Return (X, Y) of the center of cell containing provided text 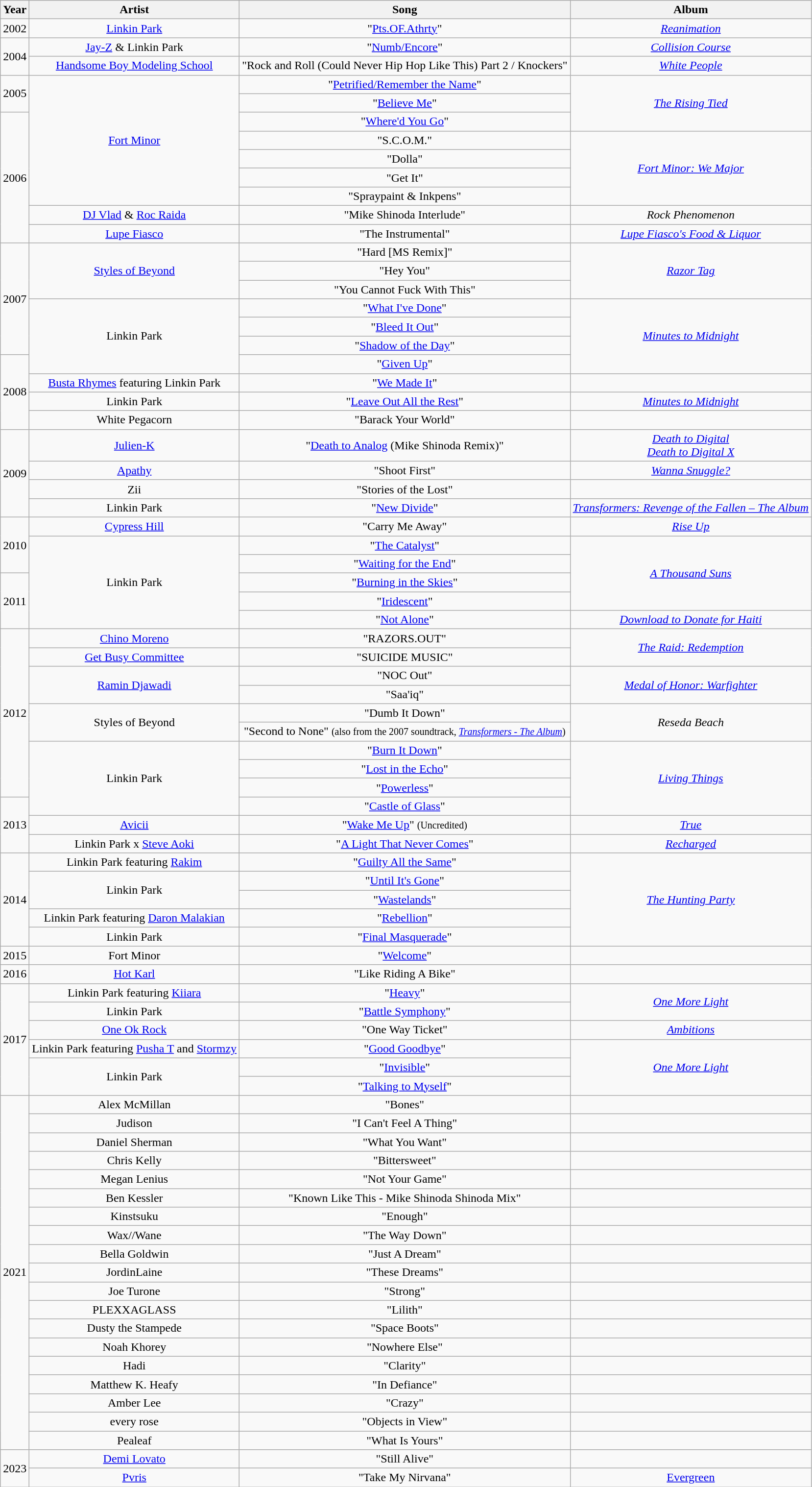
2013 (15, 825)
"Take My Nirvana" (405, 1478)
"Wastelands" (405, 900)
"What I've Done" (405, 308)
"The Way Down" (405, 1235)
2009 (15, 473)
Alex McMillan (134, 1104)
"Iridescent" (405, 601)
"Final Masquerade" (405, 937)
"Clarity" (405, 1365)
Reanimation (691, 28)
2010 (15, 545)
Lupe Fiasco's Food & Liquor (691, 234)
Wanna Snuggle? (691, 470)
2006 (15, 177)
Song (405, 10)
Julien-K (134, 445)
Noah Khorey (134, 1347)
Collision Course (691, 47)
2011 (15, 601)
Linkin Park x Steve Aoki (134, 843)
"S.C.O.M." (405, 140)
Transformers: Revenge of the Fallen – The Album (691, 508)
Death to DigitalDeath to Digital X (691, 445)
"Carry Me Away" (405, 526)
Busta Rhymes featuring Linkin Park (134, 383)
"Castle of Glass" (405, 806)
One Ok Rock (134, 1030)
"Not Alone" (405, 620)
"What You Want" (405, 1142)
Living Things (691, 778)
Download to Donate for Haiti (691, 620)
"Known Like This - Mike Shinoda Shinoda Mix" (405, 1198)
Judison (134, 1123)
Apathy (134, 470)
Linkin Park featuring Kiiara (134, 993)
"Still Alive" (405, 1459)
2005 (15, 94)
"SUICIDE MUSIC" (405, 657)
"Petrified/Remember the Name" (405, 84)
"Death to Analog (Mike Shinoda Remix)" (405, 445)
"Stories of the Lost" (405, 489)
Daniel Sherman (134, 1142)
"NOC Out" (405, 676)
True (691, 825)
Evergreen (691, 1478)
"Objects in View" (405, 1421)
"Powerless" (405, 787)
"Mike Shinoda Interlude" (405, 215)
"Until It's Gone" (405, 881)
2017 (15, 1039)
2023 (15, 1468)
"RAZORS.OUT" (405, 638)
Kinstsuku (134, 1217)
Fort Minor: We Major (691, 168)
Medal of Honor: Warfighter (691, 685)
"Dolla" (405, 159)
Rock Phenomenon (691, 215)
Chris Kelly (134, 1161)
PLEXXAGLASS (134, 1310)
"These Dreams" (405, 1272)
"Leave Out All the Rest" (405, 401)
"You Cannot Fuck With This" (405, 290)
Bella Goldwin (134, 1254)
"The Catalyst" (405, 545)
Linkin Park featuring Pusha T and Stormzy (134, 1048)
"Bones" (405, 1104)
Hadi (134, 1365)
"Hey You" (405, 271)
Handsome Boy Modeling School (134, 66)
"Just A Dream" (405, 1254)
"I Can't Feel A Thing" (405, 1123)
The Hunting Party (691, 900)
JordinLaine (134, 1272)
The Rising Tied (691, 103)
"Barack Your World" (405, 420)
A Thousand Suns (691, 573)
Linkin Park featuring Daron Malakian (134, 918)
"Crazy" (405, 1403)
Album (691, 10)
"The Instrumental" (405, 234)
"Guilty All the Same" (405, 862)
Lupe Fiasco (134, 234)
Matthew K. Heafy (134, 1384)
Wax//Wane (134, 1235)
"Like Riding A Bike" (405, 974)
Ramin Djawadi (134, 685)
2014 (15, 900)
"Battle Symphony" (405, 1011)
"Get It" (405, 177)
"New Divide" (405, 508)
"What Is Yours" (405, 1440)
Year (15, 10)
"Wake Me Up" (Uncredited) (405, 825)
White People (691, 66)
"Welcome" (405, 955)
"Numb/Encore" (405, 47)
Artist (134, 10)
Cypress Hill (134, 526)
"Lilith" (405, 1310)
Dusty the Stampede (134, 1328)
"Shadow of the Day" (405, 345)
Chino Moreno (134, 638)
Razor Tag (691, 271)
"Rock and Roll (Could Never Hip Hop Like This) Part 2 / Knockers" (405, 66)
"One Way Ticket" (405, 1030)
Reseda Beach (691, 722)
"Hard [MS Remix]" (405, 252)
"In Defiance" (405, 1384)
"Rebellion" (405, 918)
The Raid: Redemption (691, 648)
2002 (15, 28)
Rise Up (691, 526)
"Where'd You Go" (405, 122)
White Pegacorn (134, 420)
Pvris (134, 1478)
"Strong" (405, 1291)
"Lost in the Echo" (405, 769)
"A Light That Never Comes" (405, 843)
"Burn It Down" (405, 750)
Demi Lovato (134, 1459)
DJ Vlad & Roc Raida (134, 215)
"Bleed It Out" (405, 327)
"Nowhere Else" (405, 1347)
"Saa'iq" (405, 694)
Get Busy Committee (134, 657)
Joe Turone (134, 1291)
2016 (15, 974)
Pealeaf (134, 1440)
"Believe Me" (405, 103)
2004 (15, 56)
"Heavy" (405, 993)
"Space Boots" (405, 1328)
"Given Up" (405, 364)
"Shoot First" (405, 470)
Recharged (691, 843)
Linkin Park featuring Rakim (134, 862)
"Second to None" (also from the 2007 soundtrack, Transformers - The Album) (405, 731)
2015 (15, 955)
"Talking to Myself" (405, 1086)
"Dumb It Down" (405, 713)
Jay-Z & Linkin Park (134, 47)
2021 (15, 1272)
"We Made It" (405, 383)
"Bittersweet" (405, 1161)
2008 (15, 392)
every rose (134, 1421)
"Spraypaint & Inkpens" (405, 196)
Ben Kessler (134, 1198)
"Waiting for the End" (405, 564)
2012 (15, 713)
"Not Your Game" (405, 1179)
"Burning in the Skies" (405, 583)
Zii (134, 489)
2007 (15, 299)
Ambitions (691, 1030)
"Invisible" (405, 1067)
Megan Lenius (134, 1179)
"Enough" (405, 1217)
Avicii (134, 825)
"Good Goodbye" (405, 1048)
Hot Karl (134, 974)
Amber Lee (134, 1403)
"Pts.OF.Athrty" (405, 28)
